For the text-containing cell, return its midpoint in (x, y) coordinate format. 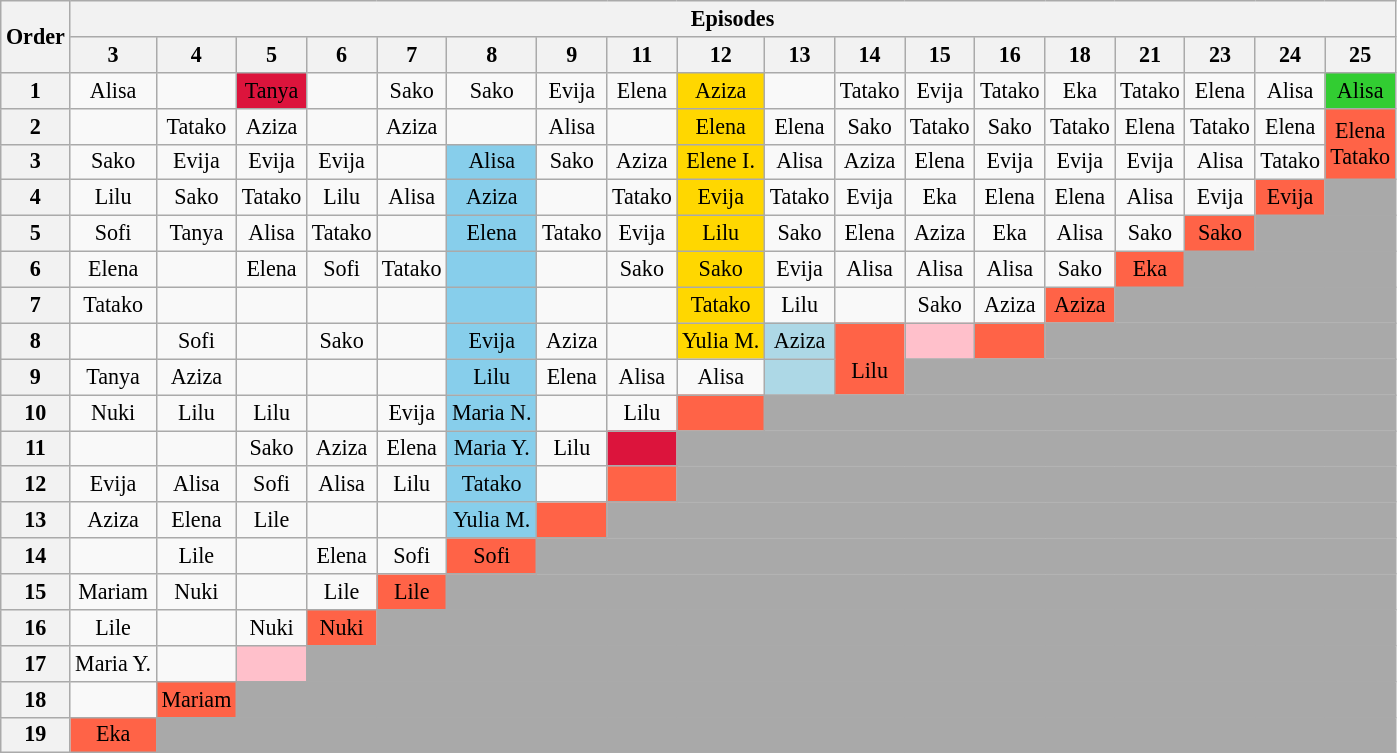
25 (1360, 54)
19 (36, 735)
17 (36, 663)
ElenaTatako (1360, 144)
Episodes (732, 18)
10 (36, 412)
24 (1290, 54)
2 (36, 126)
23 (1220, 54)
Order (36, 36)
21 (1150, 54)
Maria N. (492, 412)
1 (36, 90)
Elene I. (721, 162)
